Locate the cell with the specified text and output its [x, y] center coordinate. 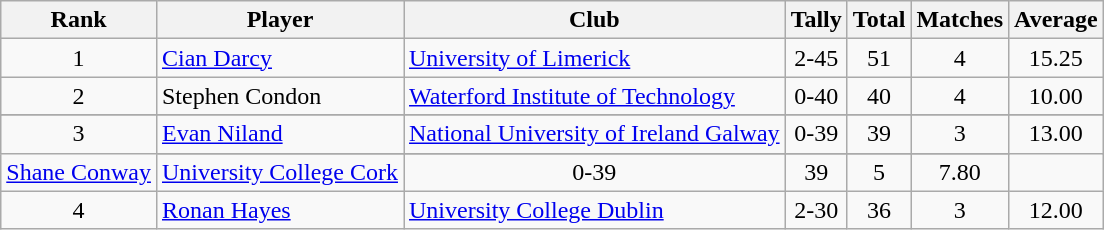
National University of Ireland Galway [595, 134]
0-40 [816, 96]
10.00 [1056, 96]
40 [879, 96]
Shane Conway [79, 172]
Player [280, 20]
Club [595, 20]
Total [879, 20]
5 [879, 172]
13.00 [1056, 134]
51 [879, 58]
36 [879, 210]
Cian Darcy [280, 58]
2-30 [816, 210]
Evan Niland [280, 134]
University College Cork [280, 172]
University College Dublin [595, 210]
Ronan Hayes [280, 210]
University of Limerick [595, 58]
2 [79, 96]
Rank [79, 20]
Average [1056, 20]
2-45 [816, 58]
Stephen Condon [280, 96]
Tally [816, 20]
12.00 [1056, 210]
Matches [960, 20]
7.80 [960, 172]
15.25 [1056, 58]
Waterford Institute of Technology [595, 96]
1 [79, 58]
